For the text-containing cell, return its midpoint in [X, Y] coordinate format. 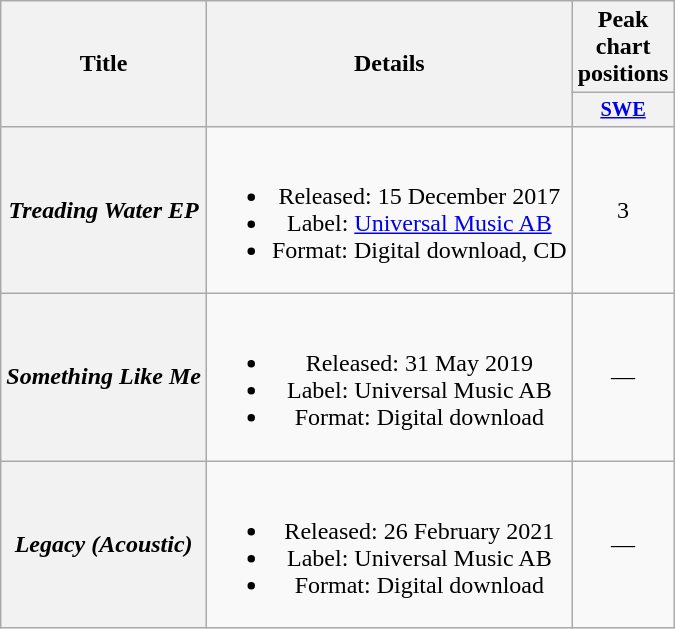
Title [104, 64]
Released: 26 February 2021Label: Universal Music ABFormat: Digital download [389, 544]
Details [389, 64]
Peak chart positions [623, 47]
Treading Water EP [104, 210]
SWE [623, 110]
Something Like Me [104, 378]
Legacy (Acoustic) [104, 544]
3 [623, 210]
Released: 31 May 2019Label: Universal Music ABFormat: Digital download [389, 378]
Released: 15 December 2017Label: Universal Music ABFormat: Digital download, CD [389, 210]
